Detect which cell encompasses the target text, then output its [X, Y] center coordinate. 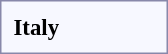
Italy [36, 27]
